Pinpoint the cell where the given text exists, returning its (X, Y) midpoint coordinate. 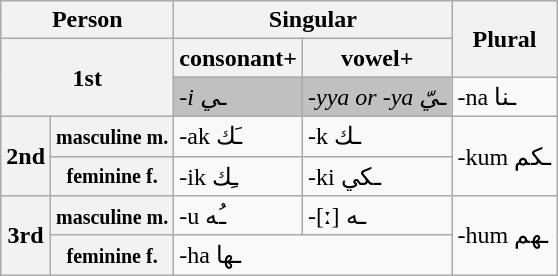
Person (88, 20)
-na ـنا (504, 97)
-kum ـكم (504, 156)
-ak ـَك (238, 136)
-[ː] ـه (378, 216)
-i ـي (238, 97)
2nd (26, 156)
1st (88, 78)
-u ـُه (238, 216)
-k ـك (378, 136)
-hum ـهم (504, 236)
-ha ـها (313, 255)
Plural (504, 39)
3rd (26, 236)
-ki ـكي (378, 176)
consonant+ (238, 58)
vowel+ (378, 58)
-yya or -ya ـيّ (378, 97)
Singular (313, 20)
-ik ـِك (238, 176)
